Pinpoint the cell where the given text exists, returning its (X, Y) midpoint coordinate. 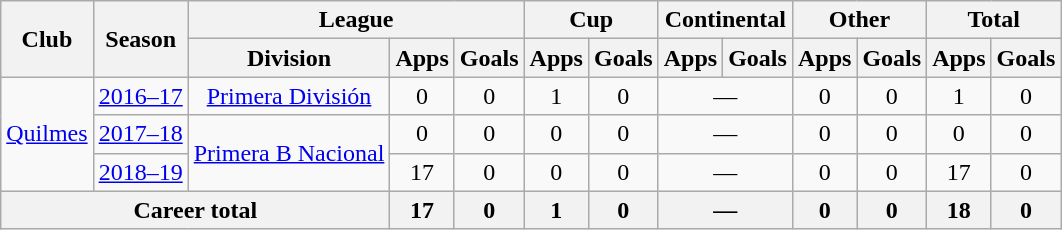
2016–17 (140, 96)
League (356, 20)
Season (140, 39)
Club (47, 39)
Primera B Nacional (289, 153)
Continental (725, 20)
2017–18 (140, 134)
Cup (591, 20)
Primera División (289, 96)
2018–19 (140, 172)
Other (859, 20)
Quilmes (47, 134)
Career total (196, 210)
Total (994, 20)
18 (959, 210)
Division (289, 58)
